Provide the [X, Y] coordinate of the cell's center where the given text is located.  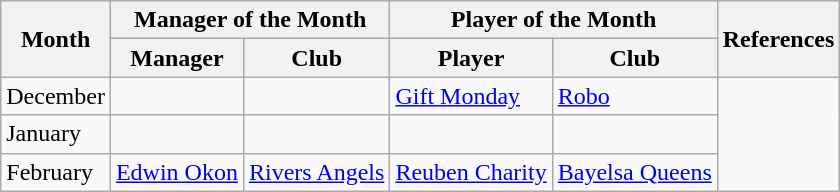
Month [56, 39]
References [778, 39]
Player of the Month [554, 20]
Gift Monday [471, 96]
Reuben Charity [471, 172]
Robo [634, 96]
January [56, 134]
Edwin Okon [176, 172]
Player [471, 58]
December [56, 96]
Bayelsa Queens [634, 172]
Rivers Angels [316, 172]
Manager of the Month [250, 20]
February [56, 172]
Manager [176, 58]
